For the text-containing cell, return its midpoint in [x, y] coordinate format. 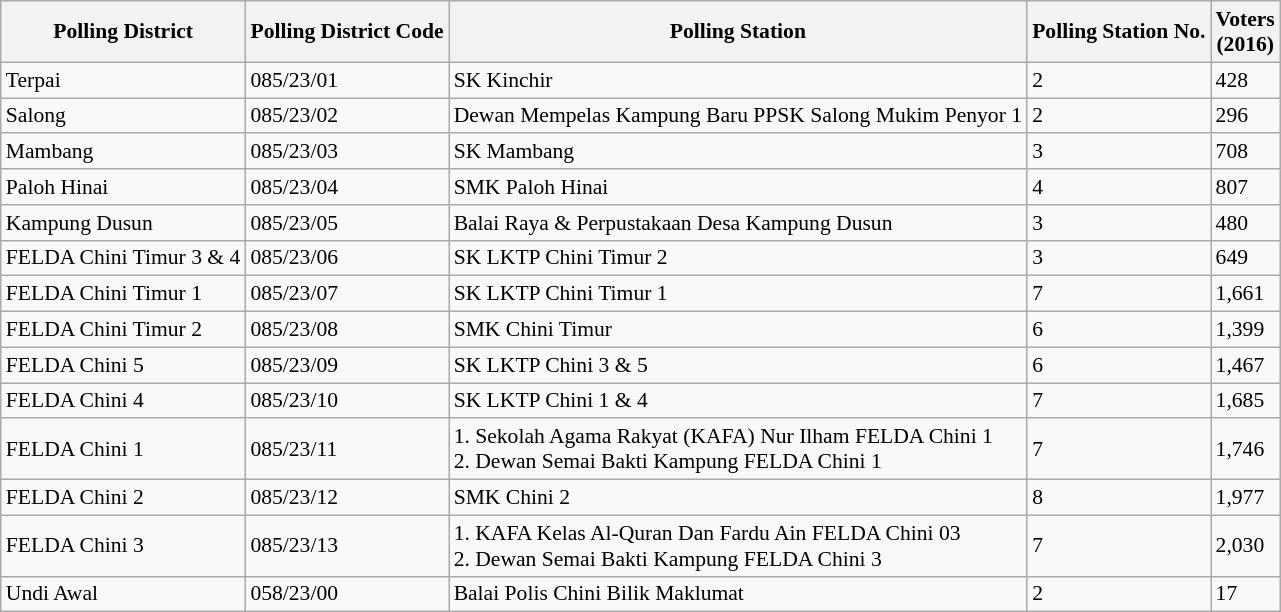
058/23/00 [346, 594]
2,030 [1246, 546]
1. Sekolah Agama Rakyat (KAFA) Nur Ilham FELDA Chini 12. Dewan Semai Bakti Kampung FELDA Chini 1 [738, 450]
085/23/12 [346, 498]
FELDA Chini 2 [124, 498]
SMK Paloh Hinai [738, 187]
FELDA Chini 4 [124, 401]
085/23/04 [346, 187]
1,467 [1246, 365]
Polling Station No. [1118, 32]
1,661 [1246, 294]
649 [1246, 258]
296 [1246, 116]
428 [1246, 80]
SK Mambang [738, 152]
085/23/11 [346, 450]
085/23/09 [346, 365]
Undi Awal [124, 594]
085/23/07 [346, 294]
FELDA Chini Timur 1 [124, 294]
085/23/13 [346, 546]
1,685 [1246, 401]
085/23/02 [346, 116]
1,746 [1246, 450]
Salong [124, 116]
085/23/10 [346, 401]
Terpai [124, 80]
FELDA Chini 1 [124, 450]
FELDA Chini Timur 3 & 4 [124, 258]
Paloh Hinai [124, 187]
Polling District [124, 32]
085/23/03 [346, 152]
Balai Raya & Perpustakaan Desa Kampung Dusun [738, 223]
SK Kinchir [738, 80]
FELDA Chini Timur 2 [124, 330]
085/23/08 [346, 330]
1,399 [1246, 330]
1. KAFA Kelas Al-Quran Dan Fardu Ain FELDA Chini 032. Dewan Semai Bakti Kampung FELDA Chini 3 [738, 546]
Balai Polis Chini Bilik Maklumat [738, 594]
085/23/05 [346, 223]
SMK Chini Timur [738, 330]
480 [1246, 223]
SK LKTP Chini Timur 2 [738, 258]
085/23/01 [346, 80]
807 [1246, 187]
SK LKTP Chini 1 & 4 [738, 401]
085/23/06 [346, 258]
708 [1246, 152]
1,977 [1246, 498]
FELDA Chini 5 [124, 365]
Dewan Mempelas Kampung Baru PPSK Salong Mukim Penyor 1 [738, 116]
4 [1118, 187]
SK LKTP Chini 3 & 5 [738, 365]
Polling Station [738, 32]
8 [1118, 498]
Polling District Code [346, 32]
SK LKTP Chini Timur 1 [738, 294]
SMK Chini 2 [738, 498]
17 [1246, 594]
Kampung Dusun [124, 223]
Mambang [124, 152]
FELDA Chini 3 [124, 546]
Voters (2016) [1246, 32]
